Output the [X, Y] coordinate of the center of the cell containing the given text.  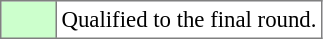
Qualified to the final round. [188, 20]
